Locate the cell with the specified text and output its (X, Y) center coordinate. 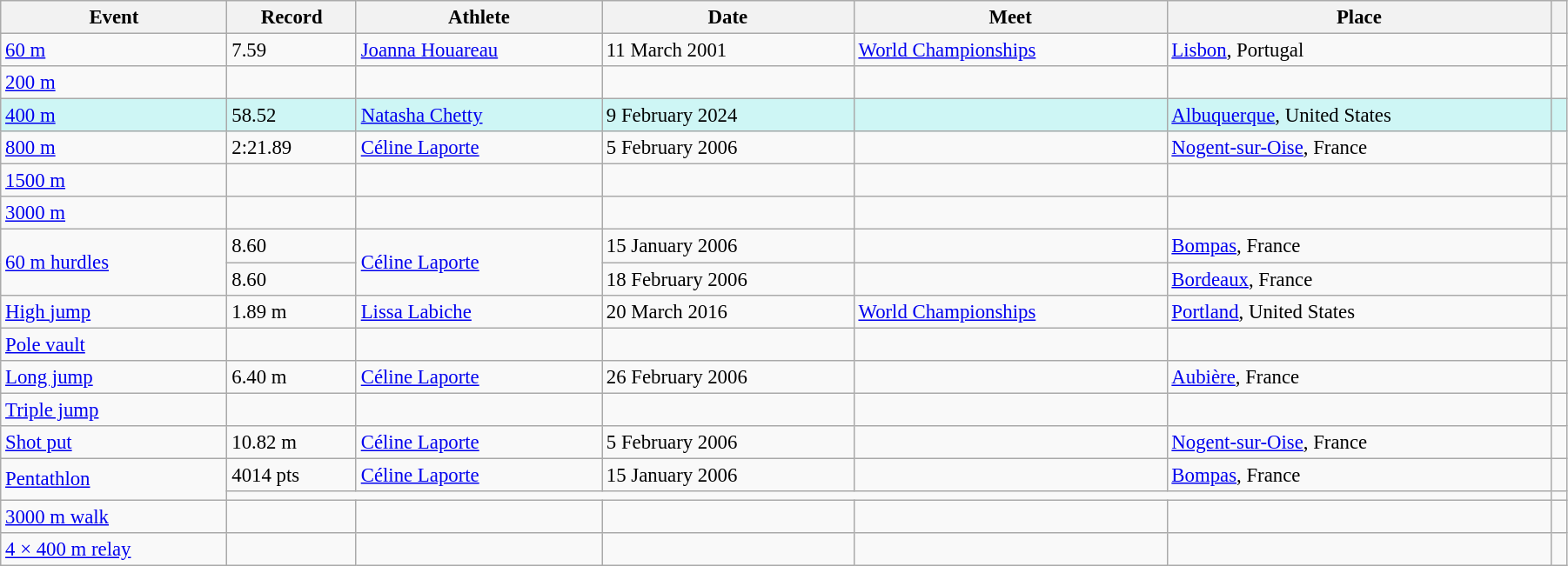
18 February 2006 (728, 279)
4014 pts (291, 475)
Aubière, France (1359, 376)
10.82 m (291, 443)
Meet (1010, 17)
6.40 m (291, 376)
1500 m (114, 181)
Event (114, 17)
26 February 2006 (728, 376)
60 m (114, 50)
200 m (114, 83)
58.52 (291, 116)
Athlete (479, 17)
High jump (114, 311)
20 March 2016 (728, 311)
Albuquerque, United States (1359, 116)
Bordeaux, France (1359, 279)
Natasha Chetty (479, 116)
Triple jump (114, 410)
800 m (114, 148)
Record (291, 17)
1.89 m (291, 311)
7.59 (291, 50)
2:21.89 (291, 148)
9 February 2024 (728, 116)
Lisbon, Portugal (1359, 50)
Portland, United States (1359, 311)
Long jump (114, 376)
11 March 2001 (728, 50)
Shot put (114, 443)
60 m hurdles (114, 263)
Date (728, 17)
Pentathlon (114, 479)
Place (1359, 17)
Joanna Houareau (479, 50)
Lissa Labiche (479, 311)
4 × 400 m relay (114, 549)
Pole vault (114, 344)
3000 m (114, 213)
400 m (114, 116)
3000 m walk (114, 516)
